Provide the [x, y] coordinate of the cell's center where the given text is located.  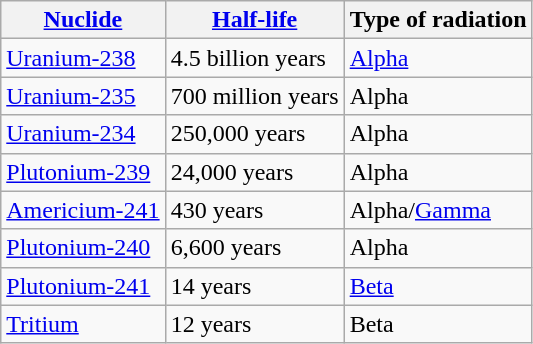
6,600 years [254, 248]
Nuclide [83, 20]
Type of radiation [438, 20]
14 years [254, 286]
Americium-241 [83, 210]
12 years [254, 324]
24,000 years [254, 172]
700 million years [254, 96]
Alpha/Gamma [438, 210]
Uranium-235 [83, 96]
Tritium [83, 324]
250,000 years [254, 134]
Uranium-234 [83, 134]
4.5 billion years [254, 58]
430 years [254, 210]
Half-life [254, 20]
Plutonium-239 [83, 172]
Plutonium-240 [83, 248]
Plutonium-241 [83, 286]
Uranium-238 [83, 58]
